Identify which cell holds the provided text, then report its [x, y] central coordinate. 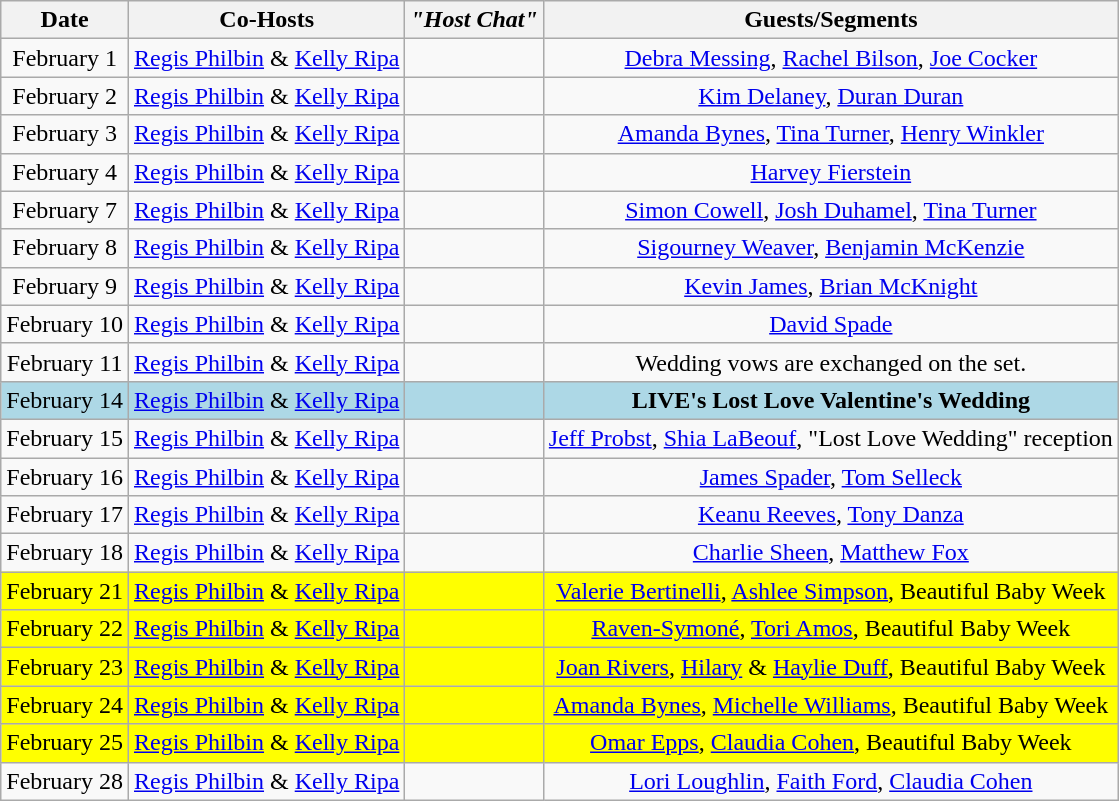
February 1 [65, 58]
Sigourney Weaver, Benjamin McKenzie [830, 248]
Kevin James, Brian McKnight [830, 286]
February 21 [65, 591]
Co-Hosts [266, 20]
"Host Chat" [474, 20]
February 2 [65, 96]
February 14 [65, 400]
February 9 [65, 286]
February 16 [65, 477]
February 25 [65, 743]
Lori Loughlin, Faith Ford, Claudia Cohen [830, 781]
Joan Rivers, Hilary & Haylie Duff, Beautiful Baby Week [830, 667]
February 24 [65, 705]
February 15 [65, 438]
Amanda Bynes, Tina Turner, Henry Winkler [830, 134]
Date [65, 20]
James Spader, Tom Selleck [830, 477]
February 3 [65, 134]
Jeff Probst, Shia LaBeouf, "Lost Love Wedding" reception [830, 438]
Omar Epps, Claudia Cohen, Beautiful Baby Week [830, 743]
Debra Messing, Rachel Bilson, Joe Cocker [830, 58]
Raven-Symoné, Tori Amos, Beautiful Baby Week [830, 629]
February 4 [65, 172]
David Spade [830, 324]
February 22 [65, 629]
February 8 [65, 248]
Charlie Sheen, Matthew Fox [830, 553]
Keanu Reeves, Tony Danza [830, 515]
February 28 [65, 781]
Amanda Bynes, Michelle Williams, Beautiful Baby Week [830, 705]
February 10 [65, 324]
February 18 [65, 553]
February 7 [65, 210]
February 23 [65, 667]
Valerie Bertinelli, Ashlee Simpson, Beautiful Baby Week [830, 591]
Simon Cowell, Josh Duhamel, Tina Turner [830, 210]
February 17 [65, 515]
Harvey Fierstein [830, 172]
Wedding vows are exchanged on the set. [830, 362]
Guests/Segments [830, 20]
Kim Delaney, Duran Duran [830, 96]
LIVE's Lost Love Valentine's Wedding [830, 400]
February 11 [65, 362]
